Scan for the cell matching the given text and deliver its [x, y] coordinate at center. 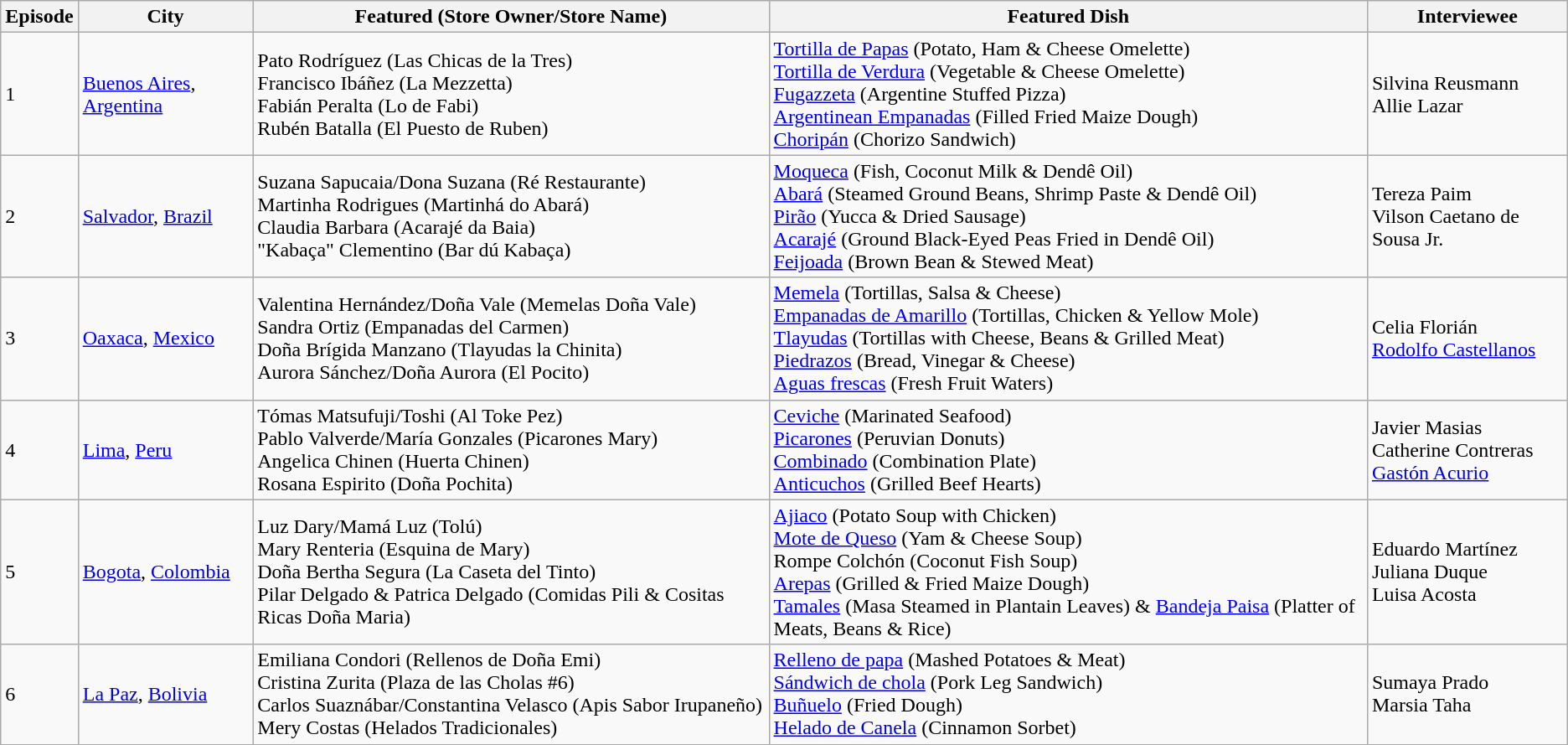
Ceviche (Marinated Seafood)Picarones (Peruvian Donuts)Combinado (Combination Plate)Anticuchos (Grilled Beef Hearts) [1068, 449]
Sumaya PradoMarsia Taha [1467, 694]
5 [39, 572]
Lima, Peru [166, 449]
2 [39, 216]
Episode [39, 17]
City [166, 17]
Buenos Aires, Argentina [166, 94]
Bogota, Colombia [166, 572]
Tereza PaimVilson Caetano de Sousa Jr. [1467, 216]
Relleno de papa (Mashed Potatoes & Meat)Sándwich de chola (Pork Leg Sandwich)Buñuelo (Fried Dough)Helado de Canela (Cinnamon Sorbet) [1068, 694]
6 [39, 694]
Silvina ReusmannAllie Lazar [1467, 94]
Featured Dish [1068, 17]
Tómas Matsufuji/Toshi (Al Toke Pez)Pablo Valverde/María Gonzales (Picarones Mary)Angelica Chinen (Huerta Chinen)Rosana Espirito (Doña Pochita) [511, 449]
Pato Rodríguez (Las Chicas de la Tres)Francisco Ibáñez (La Mezzetta)Fabián Peralta (Lo de Fabi)Rubén Batalla (El Puesto de Ruben) [511, 94]
La Paz, Bolivia [166, 694]
Featured (Store Owner/Store Name) [511, 17]
4 [39, 449]
Interviewee [1467, 17]
Salvador, Brazil [166, 216]
Eduardo MartínezJuliana DuqueLuisa Acosta [1467, 572]
3 [39, 339]
Oaxaca, Mexico [166, 339]
Celia FloriánRodolfo Castellanos [1467, 339]
Javier MasiasCatherine ContrerasGastón Acurio [1467, 449]
1 [39, 94]
